Search for the cell housing the specified text and yield its (x, y) center coordinate. 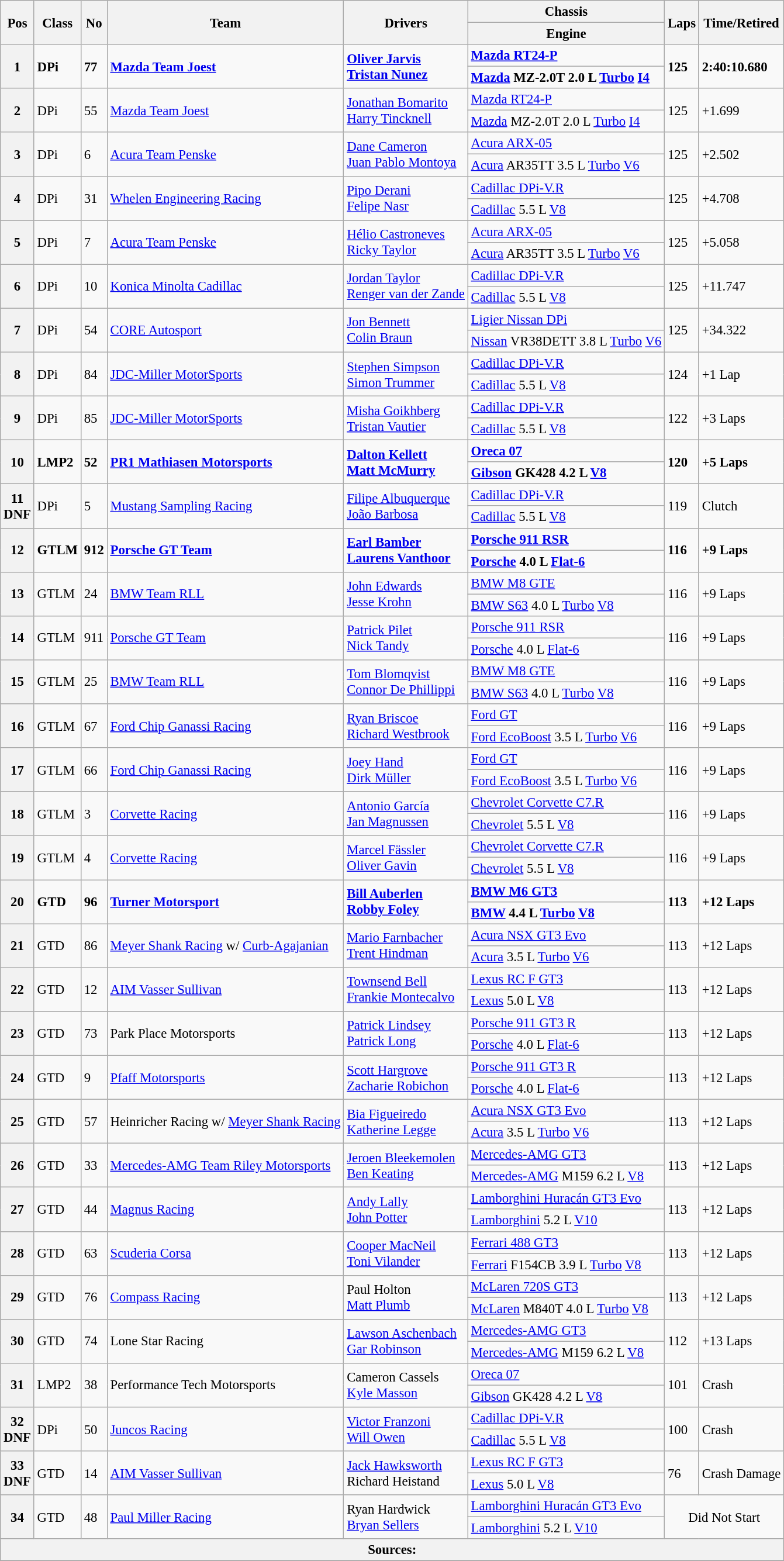
19 (18, 858)
Hélio Castroneves Ricky Taylor (406, 242)
20 (18, 902)
McLaren M840T 4.0 L Turbo V8 (566, 1308)
Jonathan Bomarito Harry Tincknell (406, 110)
Jeroen Bleekemolen Ben Keating (406, 1166)
85 (94, 419)
Sources: (392, 1550)
112 (682, 1341)
No (94, 22)
74 (94, 1341)
34 (18, 1517)
Patrick Pilet Nick Tandy (406, 638)
Earl Bamber Laurens Vanthoor (406, 550)
63 (94, 1253)
+4.708 (741, 199)
52 (94, 462)
Jon Bennett Colin Braun (406, 330)
Oliver Jarvis Tristan Nunez (406, 67)
73 (94, 1034)
Ryan Briscoe Richard Westbrook (406, 726)
11DNF (18, 506)
22 (18, 989)
+5 Laps (741, 462)
77 (94, 67)
Marcel Fässler Oliver Gavin (406, 858)
Crash Damage (741, 1473)
38 (94, 1386)
124 (682, 374)
26 (18, 1166)
+13 Laps (741, 1341)
Scott Hargrove Zacharie Robichon (406, 1077)
BMW M6 GT3 (566, 891)
96 (94, 902)
Magnus Racing (226, 1209)
Ryan Hardwick Bryan Sellers (406, 1517)
Meyer Shank Racing w/ Curb-Agajanian (226, 946)
55 (94, 110)
17 (18, 769)
Heinricher Racing w/ Meyer Shank Racing (226, 1121)
67 (94, 726)
Whelen Engineering Racing (226, 199)
66 (94, 769)
Bill Auberlen Robby Foley (406, 902)
Tom Blomqvist Connor De Phillippi (406, 682)
Team (226, 22)
+5.058 (741, 242)
Townsend Bell Frankie Montecalvo (406, 989)
Cameron Cassels Kyle Masson (406, 1386)
27 (18, 1209)
23 (18, 1034)
Pos (18, 22)
Paul Holton Matt Plumb (406, 1297)
PR1 Mathiasen Motorsports (226, 462)
Lawson Aschenbach Gar Robinson (406, 1341)
Juncos Racing (226, 1429)
Bia Figueiredo Katherine Legge (406, 1121)
Mario Farnbacher Trent Hindman (406, 946)
101 (682, 1386)
2:40:10.680 (741, 67)
+34.322 (741, 330)
Engine (566, 34)
28 (18, 1253)
Misha Goikhberg Tristan Vautier (406, 419)
Laps (682, 22)
912 (94, 550)
Andy Lally John Potter (406, 1209)
57 (94, 1121)
119 (682, 506)
Did Not Start (724, 1517)
Drivers (406, 22)
John Edwards Jesse Krohn (406, 594)
15 (18, 682)
Stephen Simpson Simon Trummer (406, 374)
McLaren 720S GT3 (566, 1286)
Ferrari F154CB 3.9 L Turbo V8 (566, 1265)
+11.747 (741, 286)
21 (18, 946)
2 (18, 110)
120 (682, 462)
54 (94, 330)
Patrick Lindsey Patrick Long (406, 1034)
+1.699 (741, 110)
30 (18, 1341)
16 (18, 726)
Chassis (566, 12)
Ligier Nissan DPi (566, 319)
+2.502 (741, 154)
Filipe Albuquerque João Barbosa (406, 506)
Clutch (741, 506)
Joey Hand Dirk Müller (406, 769)
Performance Tech Motorsports (226, 1386)
1 (18, 67)
Class (57, 22)
Pipo Derani Felipe Nasr (406, 199)
84 (94, 374)
86 (94, 946)
8 (18, 374)
13 (18, 594)
Pfaff Motorsports (226, 1077)
Scuderia Corsa (226, 1253)
29 (18, 1297)
+3 Laps (741, 419)
911 (94, 638)
Cooper MacNeil Toni Vilander (406, 1253)
+1 Lap (741, 374)
18 (18, 814)
Antonio García Jan Magnussen (406, 814)
Ferrari 488 GT3 (566, 1242)
48 (94, 1517)
BMW 4.4 L Turbo V8 (566, 913)
44 (94, 1209)
Nissan VR38DETT 3.8 L Turbo V6 (566, 341)
Lone Star Racing (226, 1341)
Paul Miller Racing (226, 1517)
Dalton Kellett Matt McMurry (406, 462)
Mercedes-AMG Team Riley Motorsports (226, 1166)
100 (682, 1429)
Park Place Motorsports (226, 1034)
50 (94, 1429)
Dane Cameron Juan Pablo Montoya (406, 154)
Jack Hawksworth Richard Heistand (406, 1473)
33 (94, 1166)
122 (682, 419)
32DNF (18, 1429)
Time/Retired (741, 22)
Mustang Sampling Racing (226, 506)
Jordan Taylor Renger van der Zande (406, 286)
CORE Autosport (226, 330)
Konica Minolta Cadillac (226, 286)
Victor Franzoni Will Owen (406, 1429)
33DNF (18, 1473)
Compass Racing (226, 1297)
Turner Motorsport (226, 902)
